Extract the [X, Y] coordinate from the center of the cell holding the provided text.  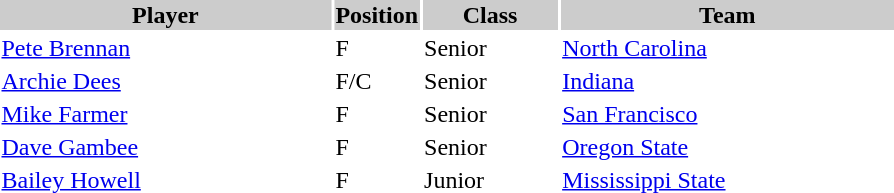
Oregon State [728, 147]
San Francisco [728, 114]
Pete Brennan [166, 48]
Class [490, 15]
Archie Dees [166, 81]
Player [166, 15]
Dave Gambee [166, 147]
Mike Farmer [166, 114]
F/C [377, 81]
North Carolina [728, 48]
Position [377, 15]
Team [728, 15]
Indiana [728, 81]
